Scan for the cell matching the given text and deliver its (X, Y) coordinate at center. 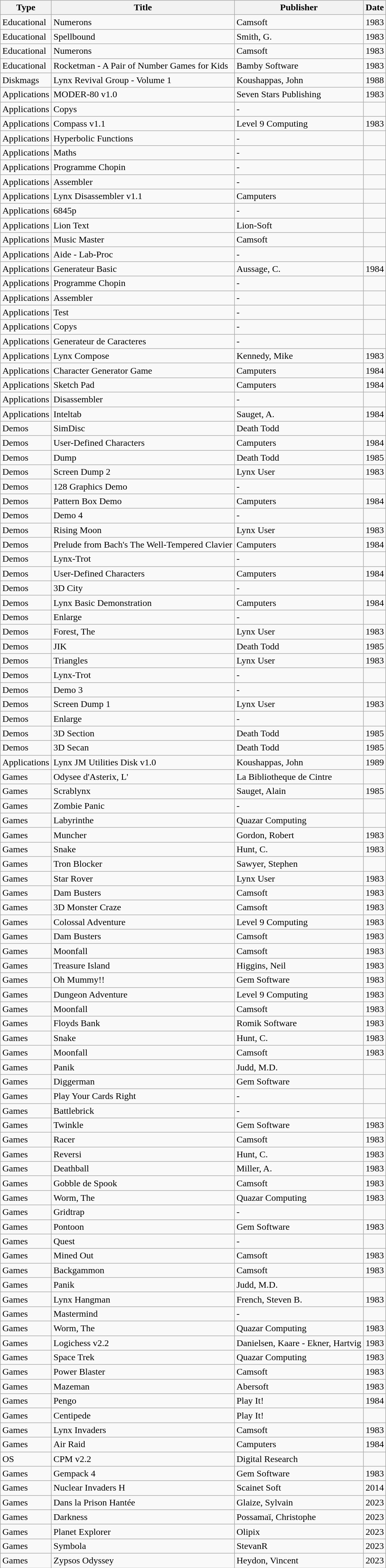
3D Secan (143, 748)
MODER-80 v1.0 (143, 95)
Zombie Panic (143, 806)
Deathball (143, 1169)
Racer (143, 1140)
3D Monster Craze (143, 908)
Pengo (143, 1401)
Music Master (143, 240)
Abersoft (299, 1386)
Lynx Basic Demonstration (143, 602)
Dump (143, 458)
Logichess v2.2 (143, 1343)
Character Generator Game (143, 370)
Quest (143, 1241)
Centipede (143, 1415)
Gobble de Spook (143, 1183)
Higgins, Neil (299, 966)
Treasure Island (143, 966)
Twinkle (143, 1125)
Disassembler (143, 399)
Kennedy, Mike (299, 356)
Aussage, C. (299, 269)
Lynx Compose (143, 356)
Test (143, 312)
Lynx Revival Group - Volume 1 (143, 80)
Screen Dump 2 (143, 472)
Rising Moon (143, 530)
Gempack 4 (143, 1473)
Scainet Soft (299, 1488)
Mined Out (143, 1256)
Lynx JM Utilities Disk v1.0 (143, 762)
Olipix (299, 1531)
Tron Blocker (143, 864)
Screen Dump 1 (143, 704)
French, Steven B. (299, 1299)
Publisher (299, 8)
Muncher (143, 835)
Star Rover (143, 878)
Type (26, 8)
2014 (375, 1488)
Possamaï, Christophe (299, 1517)
Demo 3 (143, 690)
Mastermind (143, 1314)
Symbola (143, 1546)
Seven Stars Publishing (299, 95)
Floyds Bank (143, 1023)
Dans la Prison Hantée (143, 1502)
Pattern Box Demo (143, 501)
Hyperbolic Functions (143, 138)
Planet Explorer (143, 1531)
Smith, G. (299, 37)
Lynx Hangman (143, 1299)
Inteltab (143, 414)
Sauget, A. (299, 414)
Romik Software (299, 1023)
Labyrinthe (143, 820)
Battlebrick (143, 1111)
Darkness (143, 1517)
Odysee d'Asterix, L' (143, 777)
La Bibliotheque de Cintre (299, 777)
Space Trek (143, 1358)
Rocketman - A Pair of Number Games for Kids (143, 66)
Play Your Cards Right (143, 1096)
Mazeman (143, 1386)
Lion-Soft (299, 225)
Danielsen, Kaare - Ekner, Hartvig (299, 1343)
Maths (143, 153)
Lynx Invaders (143, 1430)
1988 (375, 80)
Lynx Disassembler v1.1 (143, 196)
Forest, The (143, 631)
Compass v1.1 (143, 124)
Reversi (143, 1154)
3D City (143, 588)
Gridtrap (143, 1212)
Diskmags (26, 80)
StevanR (299, 1546)
Sauget, Alain (299, 791)
Power Blaster (143, 1372)
Dungeon Adventure (143, 994)
Oh Mummy!! (143, 980)
Nuclear Invaders H (143, 1488)
Date (375, 8)
Sawyer, Stephen (299, 864)
CPM v2.2 (143, 1459)
Scrablynx (143, 791)
Triangles (143, 661)
1989 (375, 762)
Zypsos Odyssey (143, 1560)
JIK (143, 646)
Air Raid (143, 1444)
Diggerman (143, 1081)
Gordon, Robert (299, 835)
Colossal Adventure (143, 922)
Glaize, Sylvain (299, 1502)
Pontoon (143, 1227)
Demo 4 (143, 516)
Digital Research (299, 1459)
Miller, A. (299, 1169)
Generateur Basic (143, 269)
128 Graphics Demo (143, 487)
Aide - Lab-Proc (143, 254)
Generateur de Caracteres (143, 341)
3D Section (143, 733)
Sketch Pad (143, 385)
Heydon, Vincent (299, 1560)
Bamby Software (299, 66)
Prelude from Bach's The Well-Tempered Clavier (143, 545)
Lion Text (143, 225)
Title (143, 8)
Backgammon (143, 1270)
SimDisc (143, 429)
6845p (143, 211)
OS (26, 1459)
Spellbound (143, 37)
